Detect which cell encompasses the target text, then output its (X, Y) center coordinate. 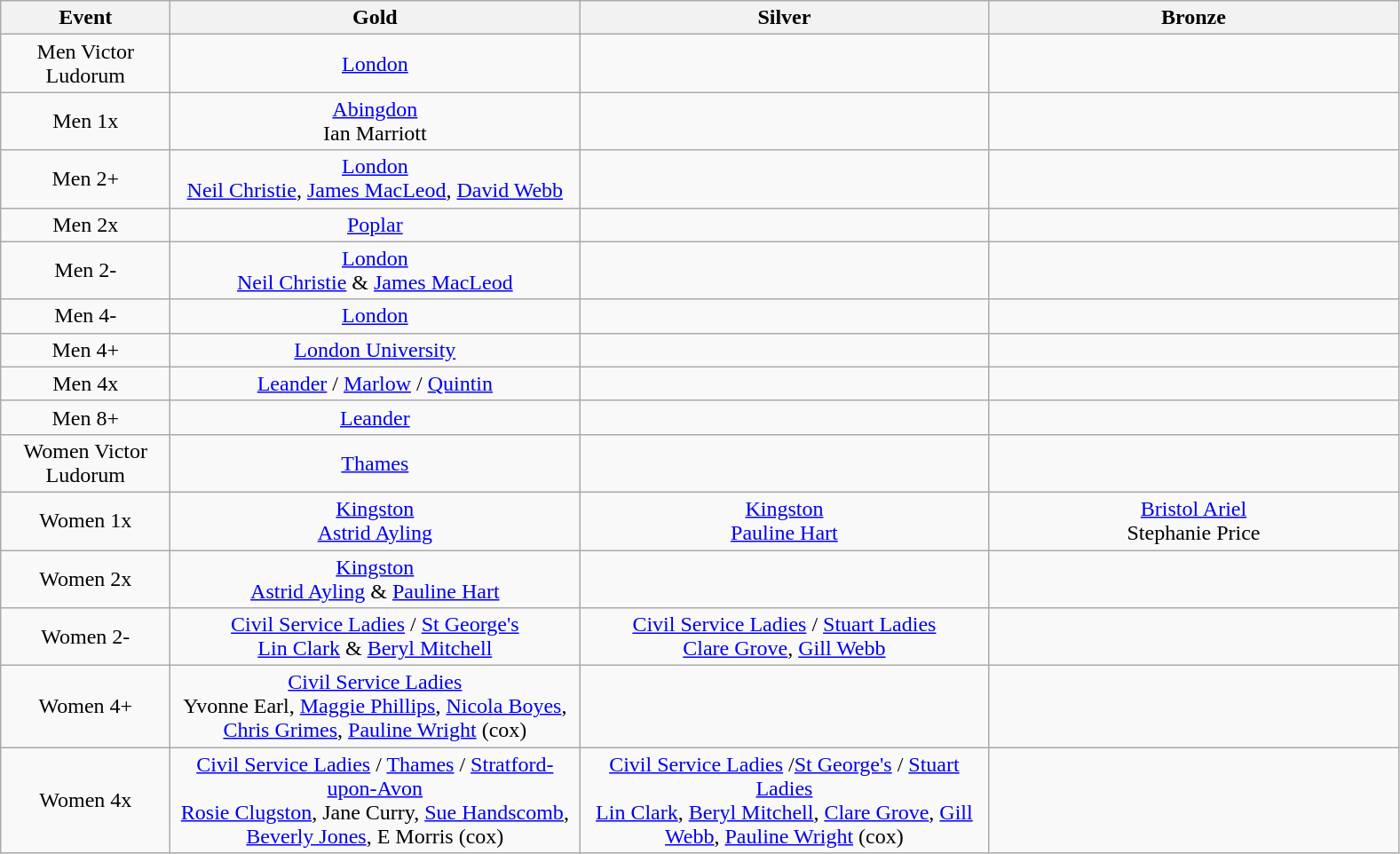
London Neil Christie & James MacLeod (375, 270)
Men 1x (85, 121)
Kingston Astrid Ayling (375, 520)
London University (375, 350)
Leander / Marlow / Quintin (375, 384)
Men 4x (85, 384)
KingstonPauline Hart (785, 520)
Women 1x (85, 520)
Kingston Astrid Ayling & Pauline Hart (375, 579)
Civil Service Ladies / Thames / Stratford-upon-AvonRosie Clugston, Jane Curry, Sue Handscomb, Beverly Jones, E Morris (cox) (375, 801)
Leander (375, 417)
Civil Service Ladies / Stuart Ladies Clare Grove, Gill Webb (785, 637)
LondonNeil Christie, James MacLeod, David Webb (375, 179)
Bristol ArielStephanie Price (1193, 520)
Event (85, 18)
Men 2+ (85, 179)
Civil Service Ladies /St George's / Stuart LadiesLin Clark, Beryl Mitchell, Clare Grove, Gill Webb, Pauline Wright (cox) (785, 801)
Men 4- (85, 316)
Women 4+ (85, 707)
Men 8+ (85, 417)
Men 4+ (85, 350)
Abingdon Ian Marriott (375, 121)
Women Victor Ludorum (85, 463)
Poplar (375, 225)
Women 2- (85, 637)
Men 2x (85, 225)
Silver (785, 18)
Gold (375, 18)
Thames (375, 463)
Men 2- (85, 270)
Men Victor Ludorum (85, 64)
Civil Service LadiesYvonne Earl, Maggie Phillips, Nicola Boyes, Chris Grimes, Pauline Wright (cox) (375, 707)
Women 2x (85, 579)
Women 4x (85, 801)
Bronze (1193, 18)
Civil Service Ladies / St George's Lin Clark & Beryl Mitchell (375, 637)
